Return the [x, y] coordinate for the center point of the cell that contains the specified text.  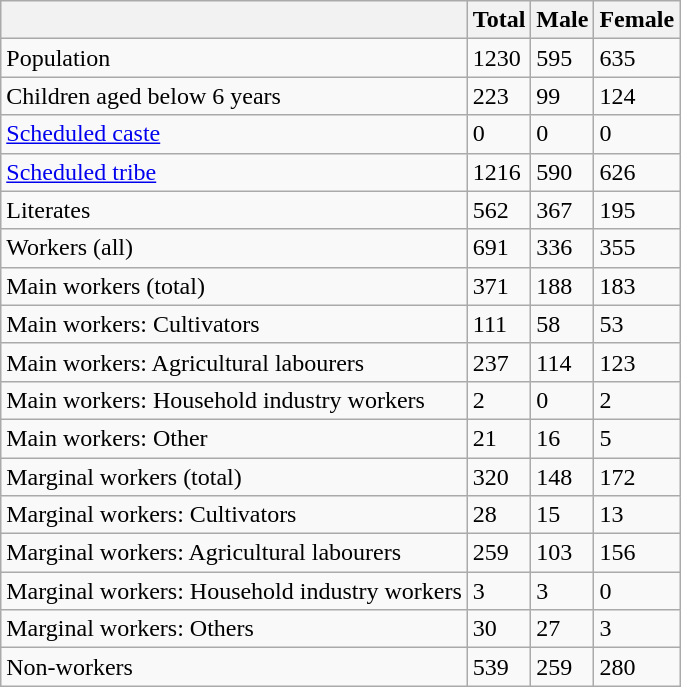
237 [499, 362]
103 [562, 553]
Marginal workers: Cultivators [234, 515]
58 [562, 324]
183 [637, 286]
53 [637, 324]
123 [637, 362]
30 [499, 629]
595 [562, 58]
Main workers: Agricultural labourers [234, 362]
16 [562, 438]
1230 [499, 58]
Total [499, 20]
562 [499, 210]
336 [562, 248]
367 [562, 210]
Female [637, 20]
Marginal workers: Household industry workers [234, 591]
223 [499, 96]
28 [499, 515]
Children aged below 6 years [234, 96]
320 [499, 477]
355 [637, 248]
195 [637, 210]
Main workers: Household industry workers [234, 400]
Main workers (total) [234, 286]
13 [637, 515]
172 [637, 477]
Scheduled caste [234, 134]
Workers (all) [234, 248]
Marginal workers: Agricultural labourers [234, 553]
Marginal workers (total) [234, 477]
15 [562, 515]
1216 [499, 172]
635 [637, 58]
156 [637, 553]
5 [637, 438]
27 [562, 629]
99 [562, 96]
371 [499, 286]
Population [234, 58]
691 [499, 248]
Marginal workers: Others [234, 629]
114 [562, 362]
590 [562, 172]
21 [499, 438]
Main workers: Other [234, 438]
Non-workers [234, 667]
Male [562, 20]
280 [637, 667]
111 [499, 324]
539 [499, 667]
188 [562, 286]
148 [562, 477]
Scheduled tribe [234, 172]
Main workers: Cultivators [234, 324]
124 [637, 96]
Literates [234, 210]
626 [637, 172]
